Locate the cell with the specified text and output its [x, y] center coordinate. 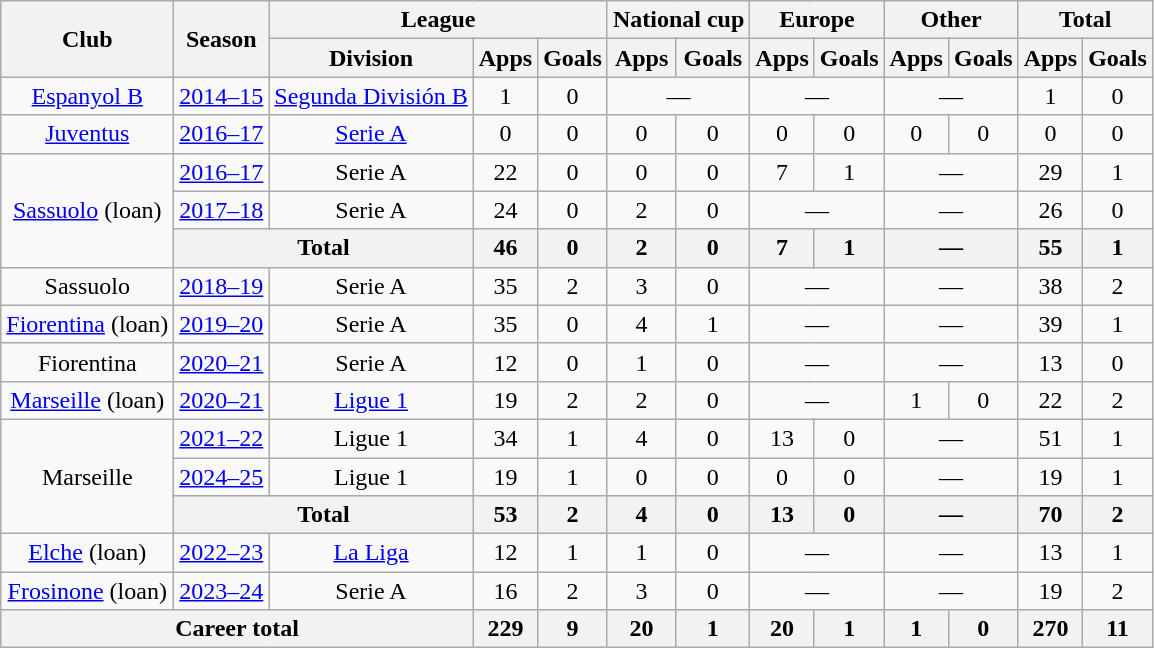
La Liga [371, 553]
Other [951, 20]
Juventus [88, 134]
National cup [678, 20]
70 [1050, 515]
26 [1050, 210]
Marseille [88, 476]
9 [573, 629]
Fiorentina [88, 362]
2019–20 [222, 324]
Segunda División B [371, 96]
2022–23 [222, 553]
League [438, 20]
46 [505, 248]
Fiorentina (loan) [88, 324]
270 [1050, 629]
Frosinone (loan) [88, 591]
Europe [817, 20]
34 [505, 438]
24 [505, 210]
Espanyol B [88, 96]
2023–24 [222, 591]
2017–18 [222, 210]
Elche (loan) [88, 553]
11 [1118, 629]
51 [1050, 438]
53 [505, 515]
Sassuolo (loan) [88, 210]
2021–22 [222, 438]
16 [505, 591]
Sassuolo [88, 286]
Club [88, 39]
Career total [237, 629]
39 [1050, 324]
Season [222, 39]
55 [1050, 248]
29 [1050, 172]
Division [371, 58]
229 [505, 629]
38 [1050, 286]
2018–19 [222, 286]
2024–25 [222, 477]
Marseille (loan) [88, 400]
2014–15 [222, 96]
